Capture the cell that displays the provided text and extract its [X, Y] central coordinate. 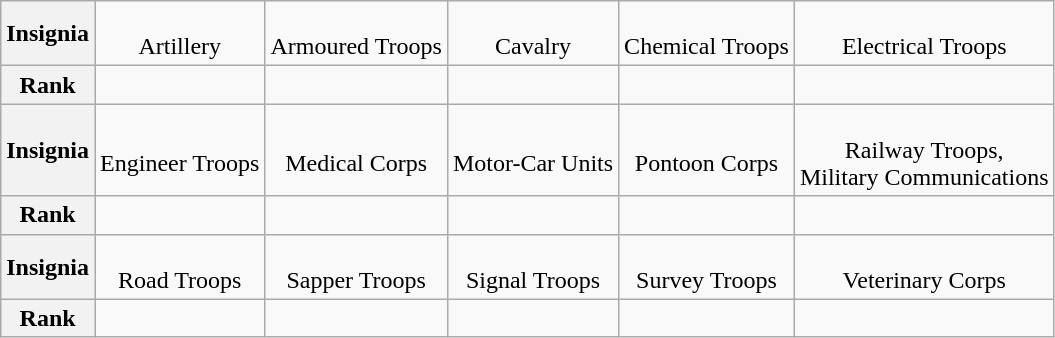
Medical Corps [356, 150]
Electrical Troops [924, 34]
Signal Troops [532, 266]
Railway Troops,Military Communications [924, 150]
Artillery [180, 34]
Sapper Troops [356, 266]
Armoured Troops [356, 34]
Motor-Car Units [532, 150]
Veterinary Corps [924, 266]
Cavalry [532, 34]
Chemical Troops [707, 34]
Pontoon Corps [707, 150]
Engineer Troops [180, 150]
Survey Troops [707, 266]
Road Troops [180, 266]
